Detect which cell encompasses the target text, then output its (x, y) center coordinate. 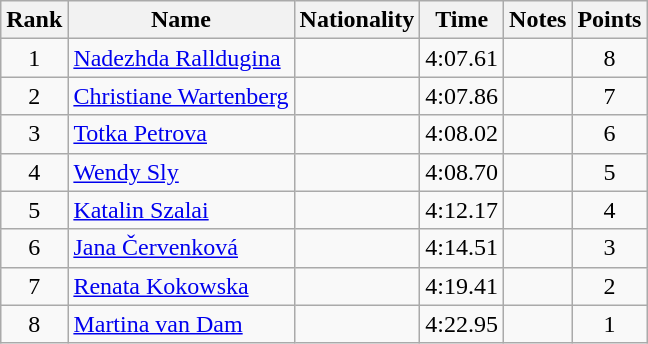
Time (462, 20)
4:12.17 (462, 210)
4:07.86 (462, 96)
4:22.95 (462, 324)
4:07.61 (462, 58)
Points (610, 20)
4:08.70 (462, 172)
4:14.51 (462, 248)
Renata Kokowska (181, 286)
Wendy Sly (181, 172)
Jana Červenková (181, 248)
Notes (538, 20)
4:08.02 (462, 134)
Totka Petrova (181, 134)
Katalin Szalai (181, 210)
Rank (34, 20)
Nationality (357, 20)
Christiane Wartenberg (181, 96)
Nadezhda Ralldugina (181, 58)
Name (181, 20)
4:19.41 (462, 286)
Martina van Dam (181, 324)
